Determine the (x, y) coordinate at the center of the cell enclosing the given text.  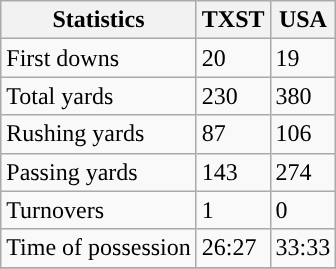
230 (233, 96)
Passing yards (99, 172)
0 (303, 210)
106 (303, 134)
380 (303, 96)
USA (303, 20)
20 (233, 58)
143 (233, 172)
274 (303, 172)
Statistics (99, 20)
26:27 (233, 248)
First downs (99, 58)
1 (233, 210)
87 (233, 134)
TXST (233, 20)
Total yards (99, 96)
19 (303, 58)
Rushing yards (99, 134)
Turnovers (99, 210)
33:33 (303, 248)
Time of possession (99, 248)
